Output the [x, y] coordinate of the center of the cell containing the given text.  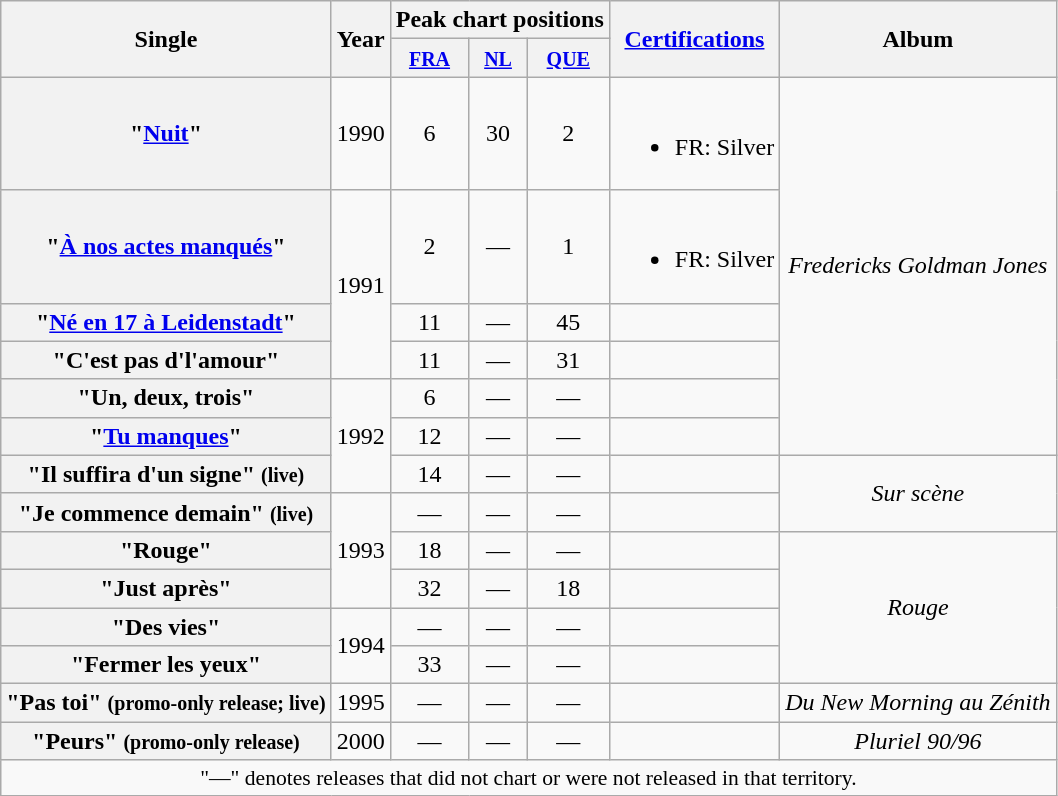
45 [568, 322]
"—" denotes releases that did not chart or were not released in that territory. [528, 778]
Pluriel 90/96 [918, 741]
32 [430, 588]
14 [430, 474]
30 [498, 134]
Sur scène [918, 493]
Single [166, 39]
NL [498, 58]
1992 [360, 436]
1994 [360, 646]
Year [360, 39]
Fredericks Goldman Jones [918, 266]
FRA [430, 58]
"Des vies" [166, 627]
"Un, deux, trois" [166, 398]
1993 [360, 550]
"C'est pas d'l'amour" [166, 360]
1995 [360, 703]
1990 [360, 134]
1 [568, 246]
"Fermer les yeux" [166, 665]
Certifications [694, 39]
12 [430, 436]
"Je commence demain" (live) [166, 512]
"Nuit" [166, 134]
"Just après" [166, 588]
"Né en 17 à Leidenstadt" [166, 322]
"Il suffira d'un signe" (live) [166, 474]
Du New Morning au Zénith [918, 703]
1991 [360, 284]
"Tu manques" [166, 436]
2000 [360, 741]
Album [918, 39]
Peak chart positions [500, 20]
"Pas toi" (promo-only release; live) [166, 703]
33 [430, 665]
"Rouge" [166, 550]
QUE [568, 58]
Rouge [918, 607]
"Peurs" (promo-only release) [166, 741]
"À nos actes manqués" [166, 246]
31 [568, 360]
